Pinpoint the cell where the given text exists, returning its (x, y) midpoint coordinate. 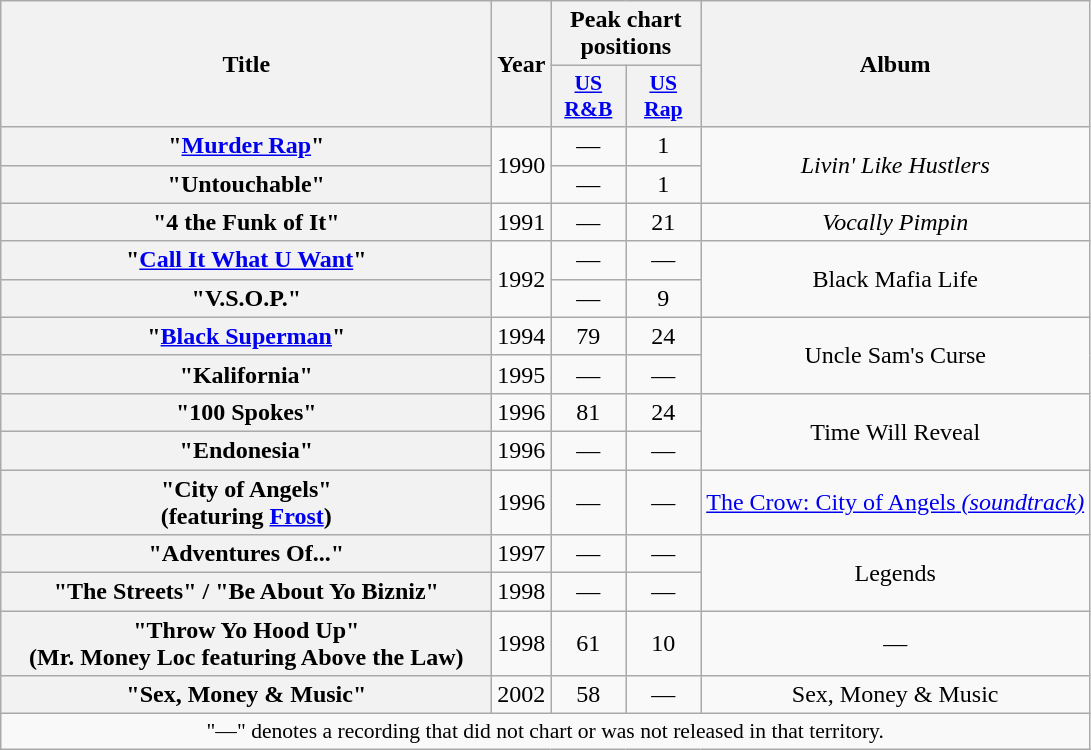
"The Streets" / "Be About Yo Bizniz" (246, 592)
"Murder Rap" (246, 146)
79 (588, 336)
Uncle Sam's Curse (896, 355)
"Black Superman" (246, 336)
"100 Spokes" (246, 412)
61 (588, 644)
Vocally Pimpin (896, 222)
1992 (522, 279)
58 (588, 695)
21 (664, 222)
"V.S.O.P." (246, 298)
US R&B (588, 96)
Album (896, 64)
US Rap (664, 96)
"Adventures Of..." (246, 554)
"Throw Yo Hood Up"(Mr. Money Loc featuring Above the Law) (246, 644)
Legends (896, 573)
Time Will Reveal (896, 431)
Title (246, 64)
1997 (522, 554)
"City of Angels"(featuring Frost) (246, 502)
9 (664, 298)
81 (588, 412)
"Endonesia" (246, 450)
Livin' Like Hustlers (896, 165)
Peak chart positions (626, 34)
"Sex, Money & Music" (246, 695)
"Untouchable" (246, 184)
1991 (522, 222)
Year (522, 64)
"Kalifornia" (246, 374)
The Crow: City of Angels (soundtrack) (896, 502)
1995 (522, 374)
"—" denotes a recording that did not chart or was not released in that territory. (546, 732)
2002 (522, 695)
1990 (522, 165)
1994 (522, 336)
"Call It What U Want" (246, 260)
Sex, Money & Music (896, 695)
10 (664, 644)
"4 the Funk of It" (246, 222)
Black Mafia Life (896, 279)
